From the cell containing the given text, extract its center point as [X, Y] coordinate. 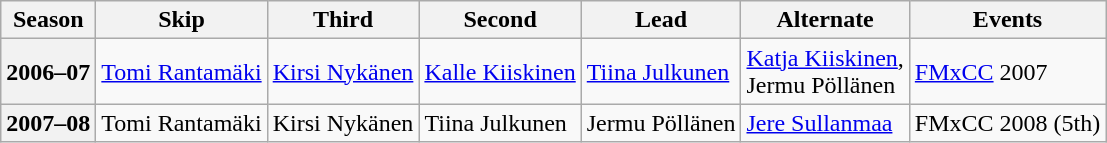
Events [1007, 20]
Jermu Pöllänen [661, 123]
FMxCC 2008 (5th) [1007, 123]
Jere Sullanmaa [825, 123]
FMxCC 2007 [1007, 72]
Lead [661, 20]
Second [500, 20]
Third [343, 20]
2006–07 [48, 72]
Katja Kiiskinen,Jermu Pöllänen [825, 72]
Skip [182, 20]
2007–08 [48, 123]
Season [48, 20]
Kalle Kiiskinen [500, 72]
Alternate [825, 20]
